Detect which cell encompasses the target text, then output its (X, Y) center coordinate. 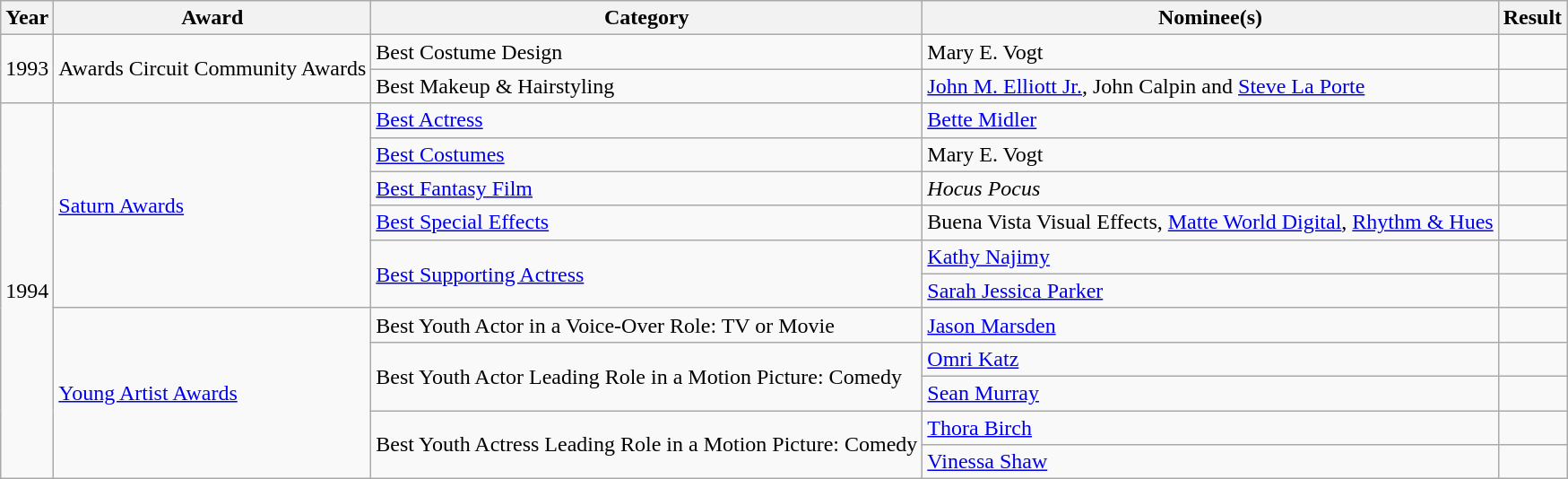
Omri Katz (1210, 359)
Bette Midler (1210, 120)
Best Costumes (647, 154)
John M. Elliott Jr., John Calpin and Steve La Porte (1210, 86)
Hocus Pocus (1210, 188)
Best Supporting Actress (647, 274)
Best Youth Actress Leading Role in a Motion Picture: Comedy (647, 445)
Awards Circuit Community Awards (212, 69)
Sean Murray (1210, 393)
Kathy Najimy (1210, 257)
Best Makeup & Hairstyling (647, 86)
Best Special Effects (647, 222)
Year (27, 18)
1994 (27, 291)
Sarah Jessica Parker (1210, 291)
Nominee(s) (1210, 18)
Young Artist Awards (212, 393)
Best Fantasy Film (647, 188)
Jason Marsden (1210, 325)
Best Youth Actor Leading Role in a Motion Picture: Comedy (647, 376)
Thora Birch (1210, 428)
Saturn Awards (212, 205)
Award (212, 18)
Category (647, 18)
Best Youth Actor in a Voice-Over Role: TV or Movie (647, 325)
Buena Vista Visual Effects, Matte World Digital, Rhythm & Hues (1210, 222)
Result (1532, 18)
Vinessa Shaw (1210, 462)
Best Actress (647, 120)
1993 (27, 69)
Best Costume Design (647, 52)
